Return the [x, y] coordinate for the center point of the cell that contains the specified text.  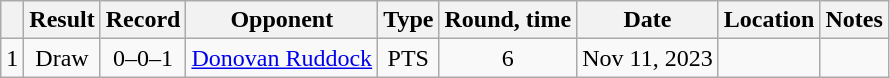
PTS [408, 58]
Record [143, 20]
Notes [854, 20]
Result [62, 20]
Location [769, 20]
Date [648, 20]
Draw [62, 58]
6 [508, 58]
0–0–1 [143, 58]
Donovan Ruddock [282, 58]
Opponent [282, 20]
Round, time [508, 20]
1 [12, 58]
Type [408, 20]
Nov 11, 2023 [648, 58]
